Determine the [X, Y] coordinate at the center of the cell enclosing the given text.  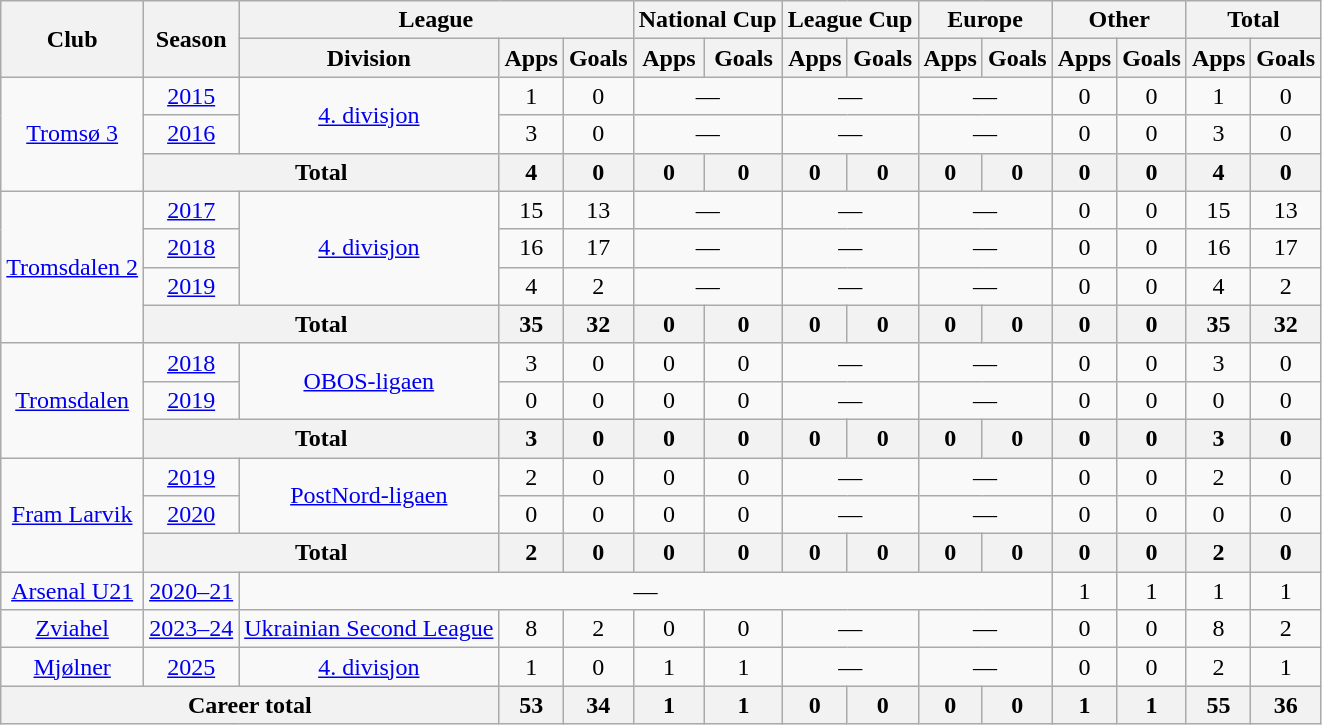
Ukrainian Second League [369, 629]
League Cup [850, 20]
53 [531, 705]
OBOS-ligaen [369, 381]
Europe [985, 20]
55 [1218, 705]
Tromsdalen [72, 400]
Mjølner [72, 667]
National Cup [708, 20]
PostNord-ligaen [369, 496]
36 [1286, 705]
Season [192, 39]
League [436, 20]
Fram Larvik [72, 515]
2020 [192, 515]
Other [1119, 20]
Career total [250, 705]
Tromsdalen 2 [72, 267]
2015 [192, 96]
2023–24 [192, 629]
Division [369, 58]
2025 [192, 667]
2016 [192, 134]
34 [598, 705]
2020–21 [192, 591]
Club [72, 39]
Arsenal U21 [72, 591]
Tromsø 3 [72, 134]
2017 [192, 210]
Zviahel [72, 629]
